Search for the cell housing the specified text and yield its [x, y] center coordinate. 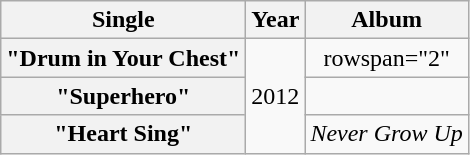
Album [387, 20]
Single [124, 20]
"Heart Sing" [124, 134]
2012 [276, 96]
rowspan="2" [387, 58]
"Superhero" [124, 96]
Never Grow Up [387, 134]
"Drum in Your Chest" [124, 58]
Year [276, 20]
